Return the [X, Y] coordinate for the center point of the cell that contains the specified text.  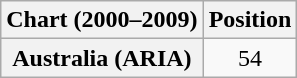
54 [250, 58]
Australia (ARIA) [102, 58]
Chart (2000–2009) [102, 20]
Position [250, 20]
